Determine the (X, Y) coordinate at the center of the cell enclosing the given text.  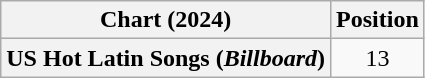
Position (378, 20)
US Hot Latin Songs (Billboard) (166, 58)
Chart (2024) (166, 20)
13 (378, 58)
